Pinpoint the cell where the given text exists, returning its [x, y] midpoint coordinate. 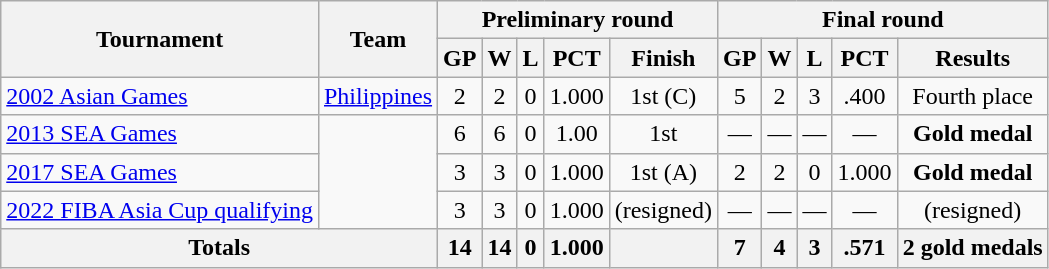
Final round [884, 20]
4 [780, 248]
2 gold medals [972, 248]
.400 [864, 96]
1st (C) [663, 96]
2013 SEA Games [160, 134]
Totals [220, 248]
Tournament [160, 39]
Team [378, 39]
7 [740, 248]
Philippines [378, 96]
1.00 [576, 134]
.571 [864, 248]
2017 SEA Games [160, 172]
Preliminary round [578, 20]
Finish [663, 58]
Results [972, 58]
1st (A) [663, 172]
Fourth place [972, 96]
2002 Asian Games [160, 96]
1st [663, 134]
5 [740, 96]
2022 FIBA Asia Cup qualifying [160, 210]
